Locate the cell with the specified text and output its [x, y] center coordinate. 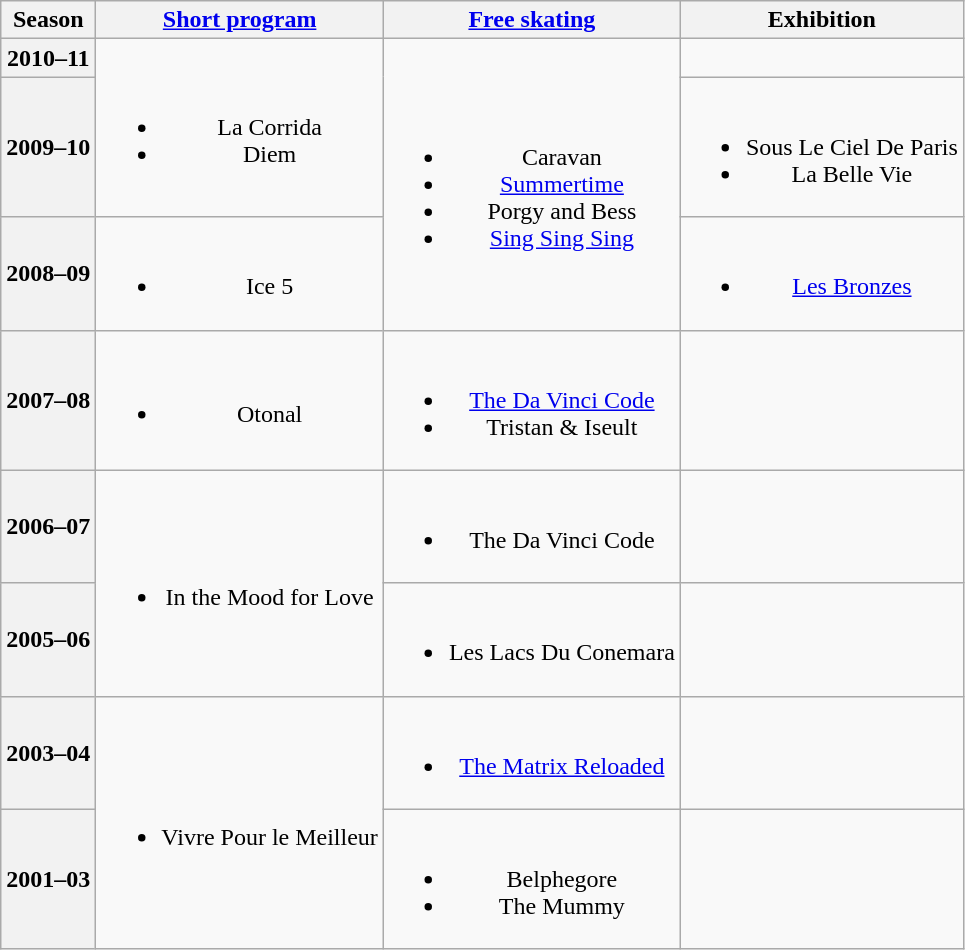
Vivre Pour le Meilleur [240, 822]
Sous Le Ciel De Paris La Belle Vie [822, 147]
Ice 5 [240, 274]
2010–11 [48, 58]
Season [48, 20]
The Matrix Reloaded [532, 752]
Les Lacs Du Conemara [532, 640]
Exhibition [822, 20]
The Da Vinci Code [532, 526]
Caravan Summertime Porgy and Bess Sing Sing Sing [532, 184]
Free skating [532, 20]
2009–10 [48, 147]
La Corrida Diem [240, 128]
2006–07 [48, 526]
Otonal [240, 400]
2007–08 [48, 400]
In the Mood for Love [240, 583]
The Da Vinci Code Tristan & Iseult [532, 400]
Les Bronzes [822, 274]
BelphegoreThe Mummy [532, 879]
2008–09 [48, 274]
2001–03 [48, 879]
2005–06 [48, 640]
2003–04 [48, 752]
Short program [240, 20]
